Identify which cell holds the provided text, then report its [x, y] central coordinate. 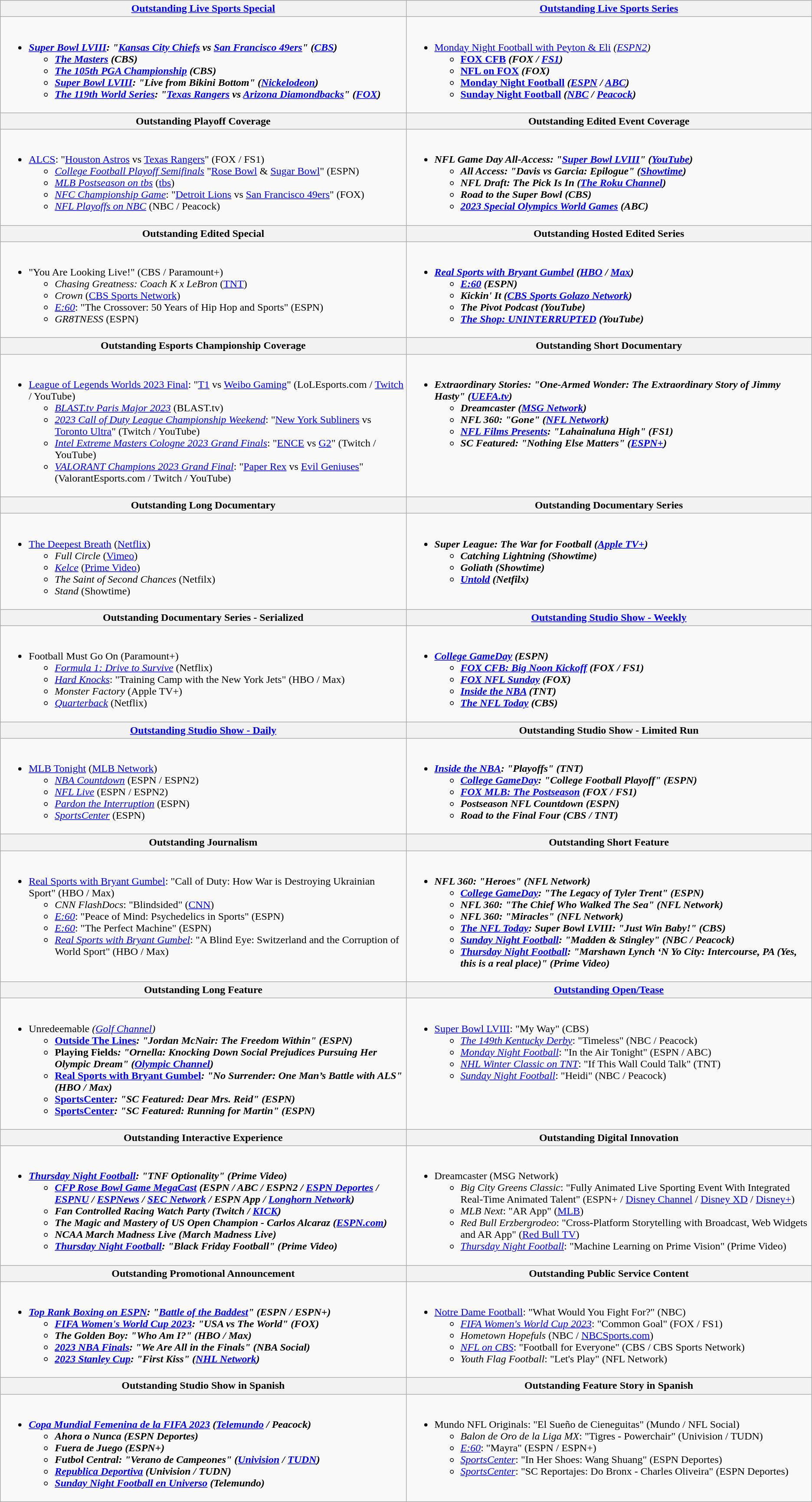
MLB Tonight (MLB Network)NBA Countdown (ESPN / ESPN2)NFL Live (ESPN / ESPN2)Pardon the Interruption (ESPN)SportsCenter (ESPN) [203, 786]
Outstanding Long Documentary [203, 505]
Outstanding Playoff Coverage [203, 121]
Outstanding Short Documentary [609, 346]
Outstanding Interactive Experience [203, 1138]
Outstanding Short Feature [609, 843]
Outstanding Promotional Announcement [203, 1273]
Outstanding Edited Special [203, 233]
Outstanding Studio Show - Weekly [609, 617]
Outstanding Digital Innovation [609, 1138]
Outstanding Live Sports Series [609, 9]
Outstanding Esports Championship Coverage [203, 346]
Outstanding Public Service Content [609, 1273]
Outstanding Live Sports Special [203, 9]
Outstanding Long Feature [203, 990]
Outstanding Hosted Edited Series [609, 233]
Outstanding Open/Tease [609, 990]
Outstanding Studio Show - Limited Run [609, 730]
Super League: The War for Football (Apple TV+)Catching Lightning (Showtime)Goliath (Showtime)Untold (Netfilx) [609, 561]
Outstanding Documentary Series [609, 505]
Outstanding Journalism [203, 843]
The Deepest Breath (Netflix)Full Circle (Vimeo)Kelce (Prime Video)The Saint of Second Chances (Netfilx)Stand (Showtime) [203, 561]
College GameDay (ESPN)FOX CFB: Big Noon Kickoff (FOX / FS1)FOX NFL Sunday (FOX)Inside the NBA (TNT)The NFL Today (CBS) [609, 673]
Outstanding Feature Story in Spanish [609, 1386]
Outstanding Studio Show - Daily [203, 730]
Outstanding Edited Event Coverage [609, 121]
Outstanding Documentary Series - Serialized [203, 617]
Outstanding Studio Show in Spanish [203, 1386]
